Find where the given text appears and provide that cell's center as [x, y] coordinate. 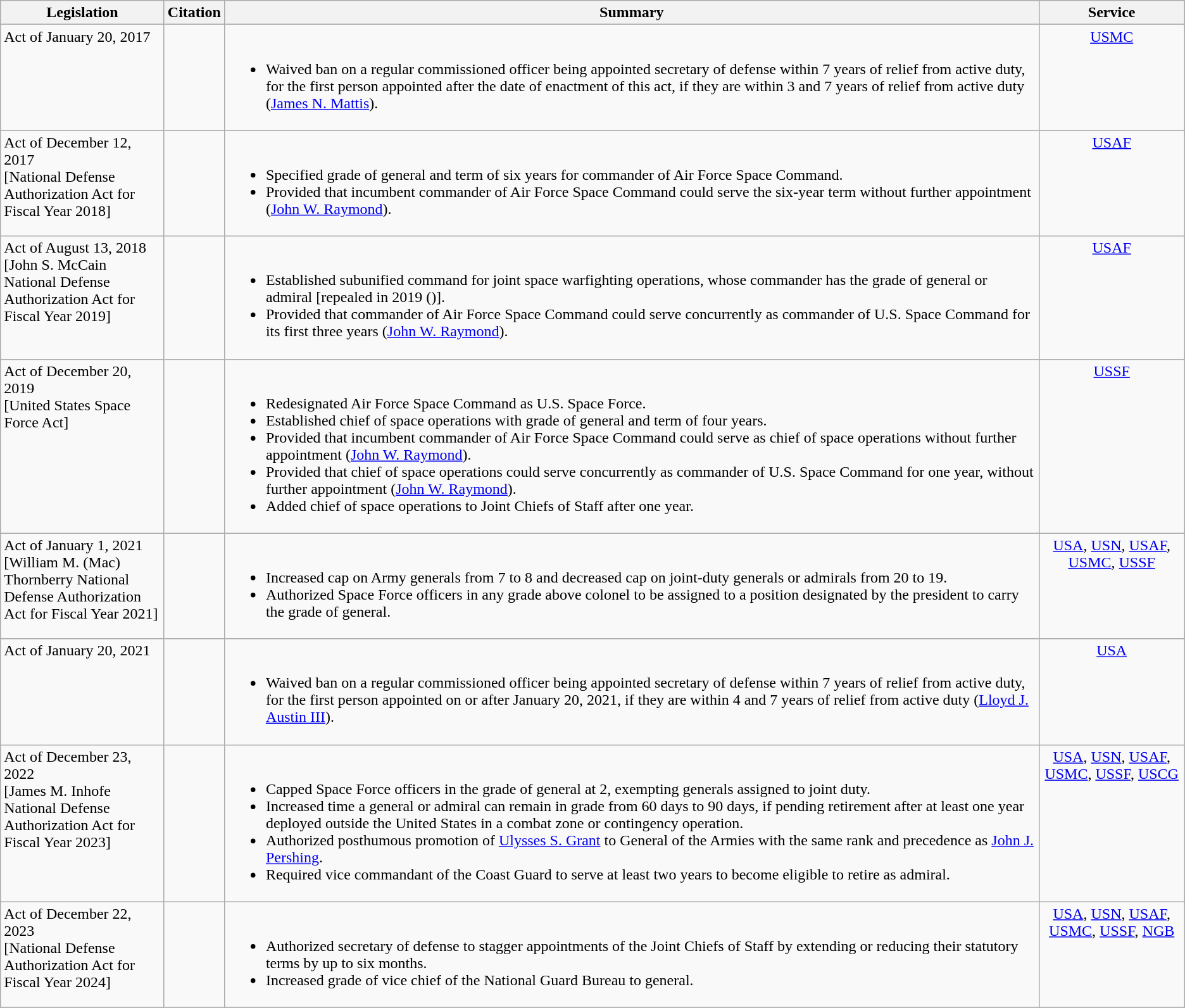
USA, USN, USAF, USMC, USSF [1112, 586]
USA, USN, USAF, USMC, USSF, NGB [1112, 955]
Act of January 20, 2017 [82, 77]
USA, USN, USAF, USMC, USSF, USCG [1112, 823]
Summary [632, 13]
Act of August 13, 2018[John S. McCain National Defense Authorization Act for Fiscal Year 2019] [82, 298]
Act of January 1, 2021[William M. (Mac) Thornberry National Defense Authorization Act for Fiscal Year 2021] [82, 586]
Act of January 20, 2021 [82, 691]
Service [1112, 13]
Act of December 23, 2022[James M. Inhofe National Defense Authorization Act for Fiscal Year 2023] [82, 823]
Citation [194, 13]
USA [1112, 691]
USMC [1112, 77]
Legislation [82, 13]
Act of December 20, 2019[United States Space Force Act] [82, 446]
Act of December 22, 2023[National Defense Authorization Act for Fiscal Year 2024] [82, 955]
USSF [1112, 446]
Act of December 12, 2017[National Defense Authorization Act for Fiscal Year 2018] [82, 184]
